Find where the given text appears and provide that cell's center as [X, Y] coordinate. 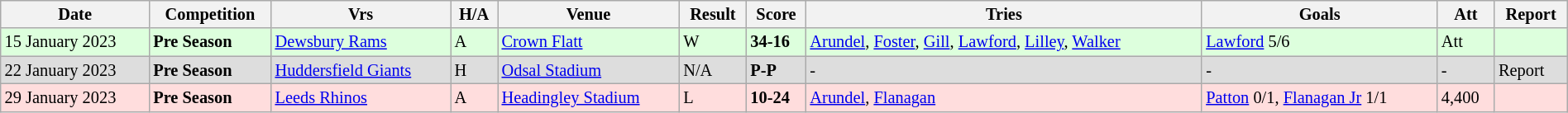
Crown Flatt [589, 42]
Score [776, 14]
Huddersfield Giants [361, 70]
Headingley Stadium [589, 97]
Date [75, 14]
4,400 [1465, 97]
L [713, 97]
Vrs [361, 14]
15 January 2023 [75, 42]
Venue [589, 14]
Arundel, Foster, Gill, Lawford, Lilley, Walker [1004, 42]
22 January 2023 [75, 70]
Competition [210, 14]
29 January 2023 [75, 97]
N/A [713, 70]
Patton 0/1, Flanagan Jr 1/1 [1320, 97]
Leeds Rhinos [361, 97]
H/A [475, 14]
34-16 [776, 42]
Tries [1004, 14]
Lawford 5/6 [1320, 42]
Arundel, Flanagan [1004, 97]
Odsal Stadium [589, 70]
Result [713, 14]
Dewsbury Rams [361, 42]
P-P [776, 70]
10-24 [776, 97]
H [475, 70]
Goals [1320, 14]
W [713, 42]
